Determine the (X, Y) coordinate at the center of the cell enclosing the given text.  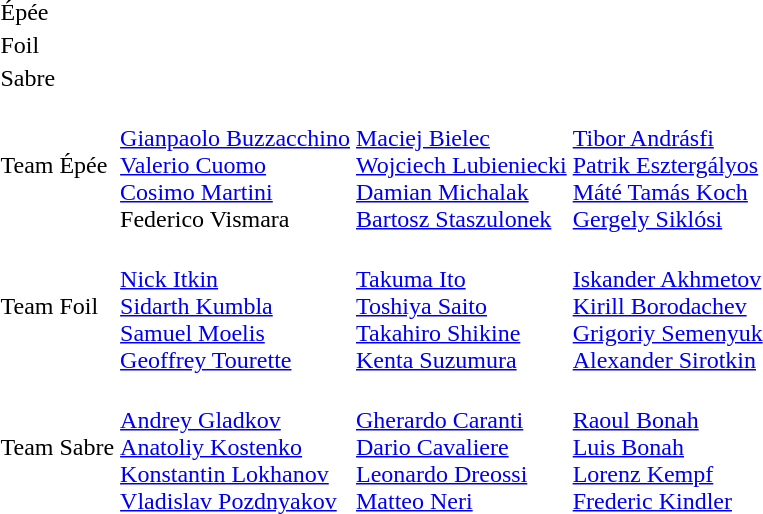
Takuma ItoToshiya SaitoTakahiro ShikineKenta Suzumura (462, 306)
Maciej BielecWojciech LubienieckiDamian MichalakBartosz Staszulonek (462, 165)
Nick ItkinSidarth KumblaSamuel MoelisGeoffrey Tourette (236, 306)
Gianpaolo BuzzacchinoValerio CuomoCosimo MartiniFederico Vismara (236, 165)
